Provide the (X, Y) coordinate of the cell's center where the given text is located.  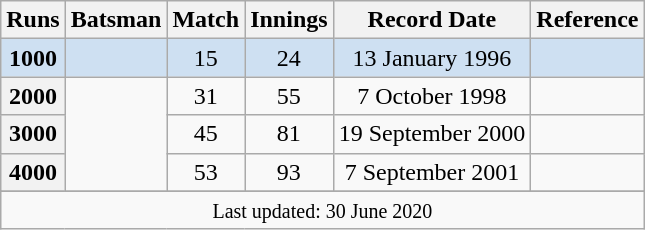
3000 (33, 134)
Match (206, 20)
7 September 2001 (432, 172)
15 (206, 58)
1000 (33, 58)
Runs (33, 20)
4000 (33, 172)
Last updated: 30 June 2020 (322, 210)
2000 (33, 96)
53 (206, 172)
81 (289, 134)
Reference (588, 20)
24 (289, 58)
Batsman (116, 20)
Innings (289, 20)
Record Date (432, 20)
55 (289, 96)
13 January 1996 (432, 58)
45 (206, 134)
93 (289, 172)
7 October 1998 (432, 96)
19 September 2000 (432, 134)
31 (206, 96)
